Return (x, y) of the center of cell containing provided text 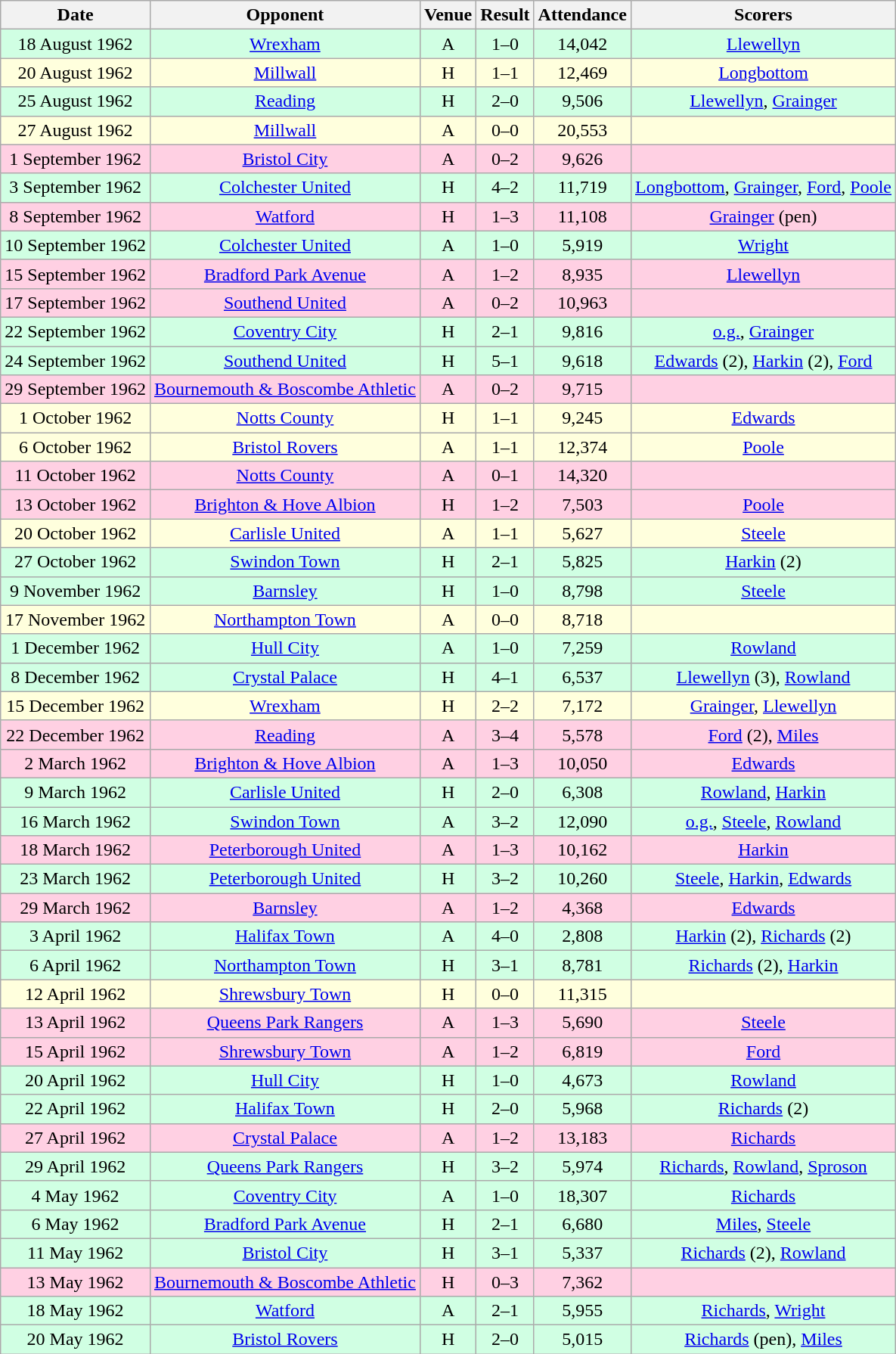
27 August 1962 (76, 130)
14,320 (582, 476)
20 May 1962 (76, 1340)
2 March 1962 (76, 763)
Richards, Rowland, Sproson (763, 1166)
6,680 (582, 1224)
Longbottom (763, 73)
18 March 1962 (76, 850)
Steele, Harkin, Edwards (763, 879)
5,974 (582, 1166)
17 November 1962 (76, 620)
Richards (pen), Miles (763, 1340)
12 April 1962 (76, 994)
6 May 1962 (76, 1224)
Harkin (2) (763, 562)
8,798 (582, 591)
2,808 (582, 936)
Ford (763, 1051)
11,108 (582, 216)
9,715 (582, 390)
5,690 (582, 1023)
18 May 1962 (76, 1311)
Richards, Wright (763, 1311)
20 April 1962 (76, 1080)
Opponent (284, 15)
15 December 1962 (76, 706)
Llewellyn, Grainger (763, 101)
5,337 (582, 1253)
Richards (2) (763, 1109)
5,578 (582, 734)
Miles, Steele (763, 1224)
Richards (2), Harkin (763, 965)
o.g., Grainger (763, 331)
12,374 (582, 447)
1 October 1962 (76, 418)
24 September 1962 (76, 361)
25 August 1962 (76, 101)
20,553 (582, 130)
10,260 (582, 879)
29 April 1962 (76, 1166)
18 August 1962 (76, 44)
17 September 1962 (76, 303)
0–1 (505, 476)
22 December 1962 (76, 734)
9,618 (582, 361)
9 November 1962 (76, 591)
3 April 1962 (76, 936)
Wright (763, 245)
7,172 (582, 706)
Result (505, 15)
3–4 (505, 734)
5–1 (505, 361)
13 April 1962 (76, 1023)
8 September 1962 (76, 216)
9,816 (582, 331)
4,673 (582, 1080)
1 September 1962 (76, 159)
18,307 (582, 1195)
1 December 1962 (76, 648)
10,162 (582, 850)
29 September 1962 (76, 390)
Harkin (2), Richards (2) (763, 936)
Grainger, Llewellyn (763, 706)
4 May 1962 (76, 1195)
Date (76, 15)
15 September 1962 (76, 274)
12,090 (582, 821)
Llewellyn (3), Rowland (763, 677)
6,308 (582, 792)
Venue (448, 15)
Attendance (582, 15)
27 April 1962 (76, 1138)
10 September 1962 (76, 245)
10,050 (582, 763)
8,718 (582, 620)
4–0 (505, 936)
Richards (2), Rowland (763, 1253)
7,259 (582, 648)
5,825 (582, 562)
11 May 1962 (76, 1253)
2–2 (505, 706)
7,503 (582, 505)
13,183 (582, 1138)
4–2 (505, 188)
5,627 (582, 533)
Harkin (763, 850)
4,368 (582, 908)
10,963 (582, 303)
20 October 1962 (76, 533)
7,362 (582, 1282)
0–3 (505, 1282)
6 April 1962 (76, 965)
3 September 1962 (76, 188)
6 October 1962 (76, 447)
29 March 1962 (76, 908)
8 December 1962 (76, 677)
14,042 (582, 44)
11 October 1962 (76, 476)
23 March 1962 (76, 879)
27 October 1962 (76, 562)
Rowland, Harkin (763, 792)
15 April 1962 (76, 1051)
Ford (2), Miles (763, 734)
22 September 1962 (76, 331)
20 August 1962 (76, 73)
9,506 (582, 101)
o.g., Steele, Rowland (763, 821)
9,626 (582, 159)
Longbottom, Grainger, Ford, Poole (763, 188)
5,015 (582, 1340)
8,781 (582, 965)
5,919 (582, 245)
4–1 (505, 677)
11,315 (582, 994)
9,245 (582, 418)
Grainger (pen) (763, 216)
8,935 (582, 274)
5,955 (582, 1311)
Scorers (763, 15)
Edwards (2), Harkin (2), Ford (763, 361)
5,968 (582, 1109)
12,469 (582, 73)
13 May 1962 (76, 1282)
16 March 1962 (76, 821)
22 April 1962 (76, 1109)
6,819 (582, 1051)
9 March 1962 (76, 792)
6,537 (582, 677)
13 October 1962 (76, 505)
11,719 (582, 188)
